Find where the given text appears and provide that cell's center as [X, Y] coordinate. 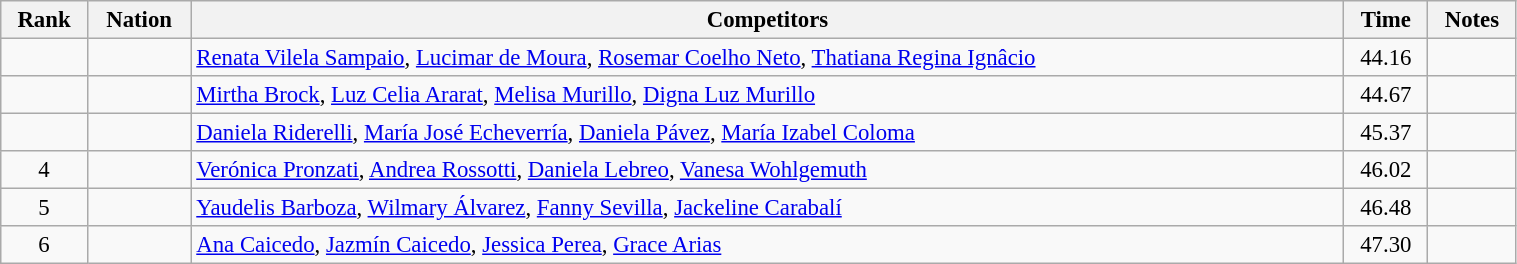
Yaudelis Barboza, Wilmary Álvarez, Fanny Sevilla, Jackeline Carabalí [768, 208]
Verónica Pronzati, Andrea Rossotti, Daniela Lebreo, Vanesa Wohlgemuth [768, 170]
Notes [1472, 20]
47.30 [1386, 245]
Rank [44, 20]
Nation [139, 20]
46.48 [1386, 208]
Competitors [768, 20]
Daniela Riderelli, María José Echeverría, Daniela Pávez, María Izabel Coloma [768, 133]
Time [1386, 20]
Mirtha Brock, Luz Celia Ararat, Melisa Murillo, Digna Luz Murillo [768, 95]
45.37 [1386, 133]
Ana Caicedo, Jazmín Caicedo, Jessica Perea, Grace Arias [768, 245]
46.02 [1386, 170]
Renata Vilela Sampaio, Lucimar de Moura, Rosemar Coelho Neto, Thatiana Regina Ignâcio [768, 58]
5 [44, 208]
44.67 [1386, 95]
44.16 [1386, 58]
6 [44, 245]
4 [44, 170]
